Determine the [x, y] coordinate at the center of the cell enclosing the given text.  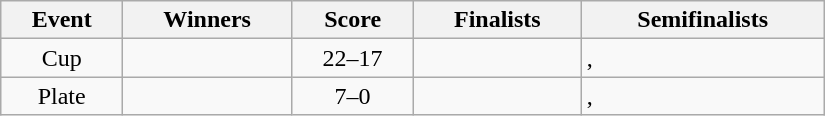
22–17 [353, 58]
Cup [62, 58]
Finalists [498, 20]
Score [353, 20]
Plate [62, 96]
7–0 [353, 96]
Event [62, 20]
Semifinalists [702, 20]
Winners [208, 20]
